Return (X, Y) of the center of cell containing provided text 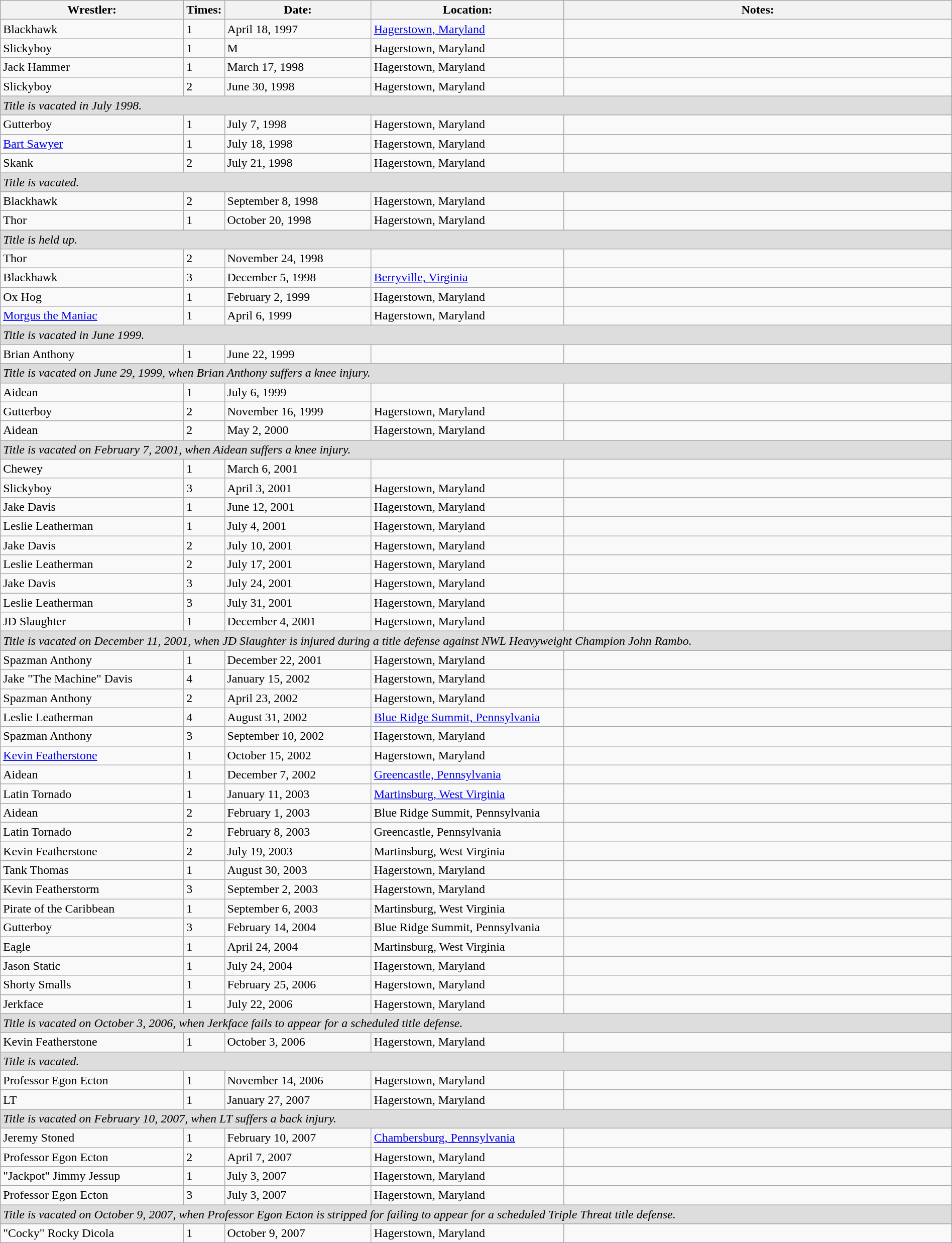
Jack Hammer (92, 67)
Shorty Smalls (92, 985)
Title is vacated on February 7, 2001, when Aidean suffers a knee injury. (476, 449)
January 27, 2007 (298, 1099)
May 2, 2000 (298, 430)
Skank (92, 163)
Bart Sawyer (92, 144)
LT (92, 1099)
Brian Anthony (92, 354)
February 25, 2006 (298, 985)
February 8, 2003 (298, 832)
Chambersburg, Pennsylvania (467, 1138)
April 6, 1999 (298, 316)
February 10, 2007 (298, 1138)
Times: (204, 10)
Eagle (92, 947)
November 14, 2006 (298, 1080)
September 6, 2003 (298, 909)
July 17, 2001 (298, 564)
Chewey (92, 469)
December 5, 1998 (298, 278)
October 20, 1998 (298, 220)
December 4, 2001 (298, 622)
November 24, 1998 (298, 259)
July 24, 2004 (298, 966)
M (298, 48)
September 2, 2003 (298, 889)
August 30, 2003 (298, 870)
December 22, 2001 (298, 660)
Title is vacated on October 9, 2007, when Professor Egon Ecton is stripped for failing to appear for a scheduled Triple Threat title defense. (476, 1214)
April 3, 2001 (298, 488)
Title is vacated in June 1999. (476, 335)
December 7, 2002 (298, 774)
JD Slaughter (92, 622)
July 18, 1998 (298, 144)
October 15, 2002 (298, 755)
February 2, 1999 (298, 297)
Berryville, Virginia (467, 278)
Pirate of the Caribbean (92, 909)
April 23, 2002 (298, 698)
October 3, 2006 (298, 1042)
Title is vacated on June 29, 1999, when Brian Anthony suffers a knee injury. (476, 373)
July 22, 2006 (298, 1004)
April 24, 2004 (298, 947)
Jerkface (92, 1004)
Jeremy Stoned (92, 1138)
"Cocky" Rocky Dicola (92, 1233)
August 31, 2002 (298, 717)
Location: (467, 10)
Title is vacated on December 11, 2001, when JD Slaughter is injured during a title defense against NWL Heavyweight Champion John Rambo. (476, 641)
March 17, 1998 (298, 67)
July 7, 1998 (298, 125)
January 15, 2002 (298, 679)
Jake "The Machine" Davis (92, 679)
Tank Thomas (92, 870)
July 31, 2001 (298, 603)
Notes: (758, 10)
Title is vacated on October 3, 2006, when Jerkface fails to appear for a scheduled title defense. (476, 1023)
March 6, 2001 (298, 469)
Title is vacated on February 10, 2007, when LT suffers a back injury. (476, 1118)
July 24, 2001 (298, 584)
Jason Static (92, 966)
June 30, 1998 (298, 86)
September 8, 1998 (298, 201)
July 10, 2001 (298, 545)
Ox Hog (92, 297)
Kevin Featherstorm (92, 889)
July 6, 1999 (298, 392)
July 21, 1998 (298, 163)
April 18, 1997 (298, 29)
February 14, 2004 (298, 928)
February 1, 2003 (298, 813)
July 4, 2001 (298, 526)
June 12, 2001 (298, 507)
"Jackpot" Jimmy Jessup (92, 1176)
Title is vacated in July 1998. (476, 105)
September 10, 2002 (298, 736)
Morgus the Maniac (92, 316)
June 22, 1999 (298, 354)
April 7, 2007 (298, 1157)
January 11, 2003 (298, 794)
November 16, 1999 (298, 411)
July 19, 2003 (298, 851)
Wrestler: (92, 10)
October 9, 2007 (298, 1233)
Date: (298, 10)
Title is held up. (476, 240)
